Determine the (x, y) coordinate at the center of the cell enclosing the given text.  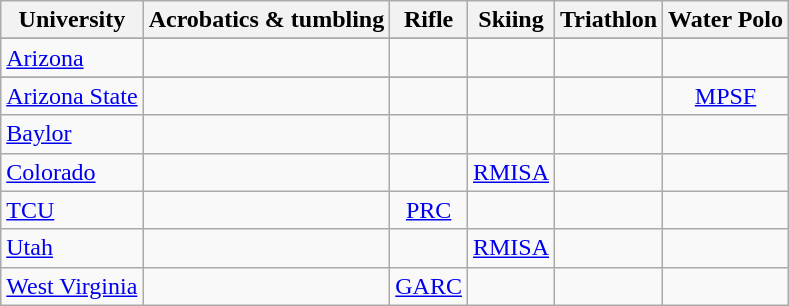
Acrobatics & tumbling (266, 20)
Baylor (72, 134)
Utah (72, 248)
Rifle (429, 20)
Arizona State (72, 96)
TCU (72, 210)
Skiing (510, 20)
Water Polo (726, 20)
MPSF (726, 96)
University (72, 20)
Colorado (72, 172)
Triathlon (609, 20)
PRC (429, 210)
Arizona (72, 58)
West Virginia (72, 286)
GARC (429, 286)
